Determine the [x, y] coordinate at the center of the cell enclosing the given text.  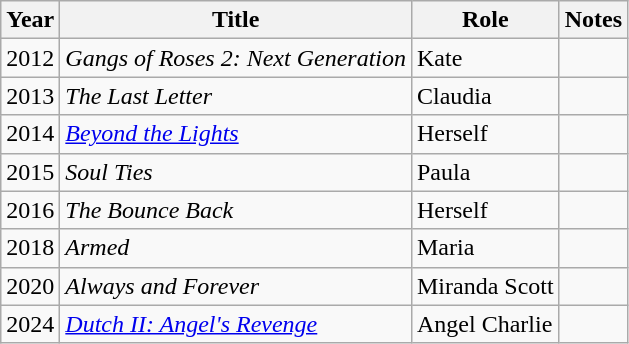
2020 [30, 286]
Dutch II: Angel's Revenge [236, 324]
2024 [30, 324]
Title [236, 20]
The Bounce Back [236, 210]
Angel Charlie [485, 324]
Maria [485, 248]
Year [30, 20]
Soul Ties [236, 172]
Role [485, 20]
2015 [30, 172]
Paula [485, 172]
Claudia [485, 96]
Armed [236, 248]
Miranda Scott [485, 286]
2018 [30, 248]
Beyond the Lights [236, 134]
Always and Forever [236, 286]
2013 [30, 96]
2014 [30, 134]
2012 [30, 58]
Kate [485, 58]
2016 [30, 210]
The Last Letter [236, 96]
Gangs of Roses 2: Next Generation [236, 58]
Notes [593, 20]
